From the cell containing the given text, extract its center point as [x, y] coordinate. 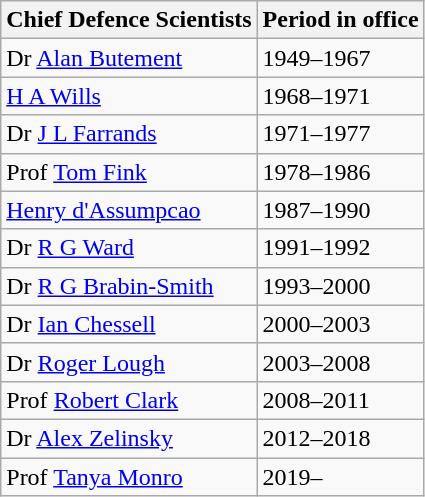
2008–2011 [340, 400]
Prof Tom Fink [129, 172]
2000–2003 [340, 324]
Dr Roger Lough [129, 362]
1993–2000 [340, 286]
1968–1971 [340, 96]
Prof Tanya Monro [129, 477]
Dr R G Ward [129, 248]
Chief Defence Scientists [129, 20]
H A Wills [129, 96]
Dr Ian Chessell [129, 324]
2012–2018 [340, 438]
Prof Robert Clark [129, 400]
Dr Alex Zelinsky [129, 438]
1991–1992 [340, 248]
Period in office [340, 20]
Dr Alan Butement [129, 58]
2019– [340, 477]
2003–2008 [340, 362]
1949–1967 [340, 58]
Henry d'Assumpcao [129, 210]
1978–1986 [340, 172]
1987–1990 [340, 210]
1971–1977 [340, 134]
Dr J L Farrands [129, 134]
Dr R G Brabin-Smith [129, 286]
